Pinpoint the cell where the given text exists, returning its (x, y) midpoint coordinate. 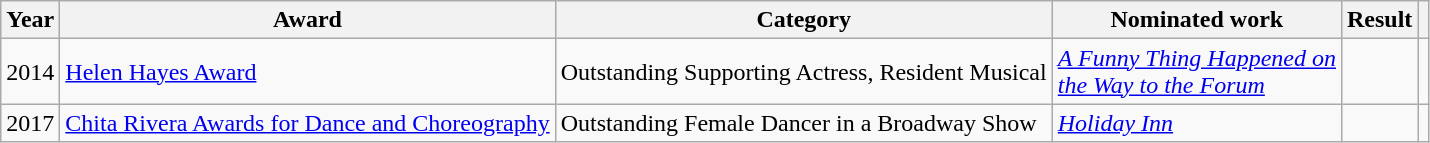
Outstanding Female Dancer in a Broadway Show (804, 123)
A Funny Thing Happened on the Way to the Forum (1196, 72)
2017 (30, 123)
Nominated work (1196, 20)
Award (308, 20)
2014 (30, 72)
Year (30, 20)
Outstanding Supporting Actress, Resident Musical (804, 72)
Helen Hayes Award (308, 72)
Chita Rivera Awards for Dance and Choreography (308, 123)
Result (1379, 20)
Holiday Inn (1196, 123)
Category (804, 20)
